Scan for the cell matching the given text and deliver its (x, y) coordinate at center. 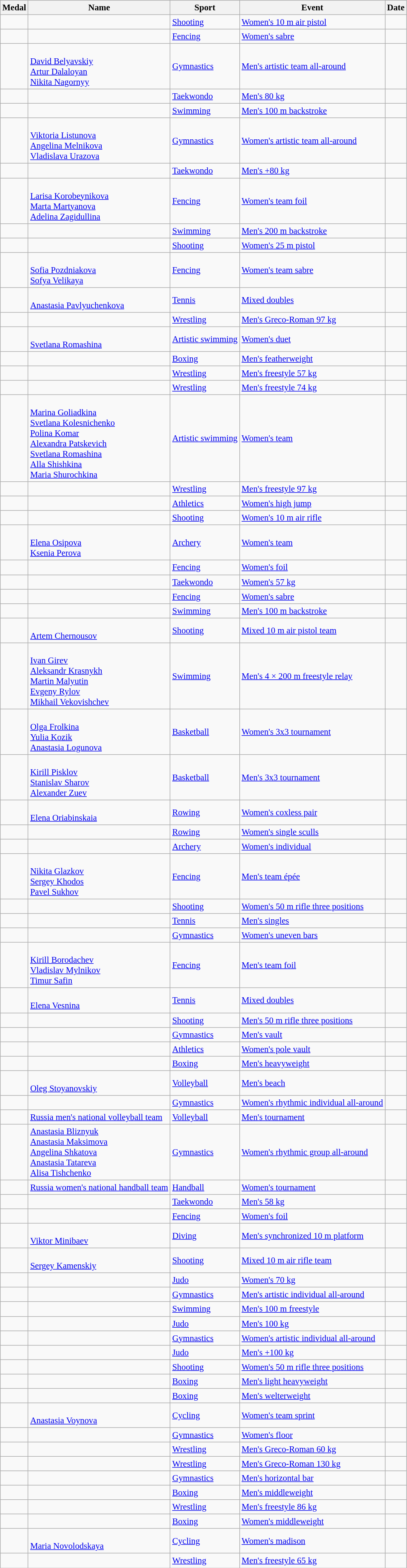
Men's 100 m freestyle (312, 1309)
Maria Novolodskaya (99, 1541)
Nikita GlazkovSergey KhodosPavel Sukhov (99, 877)
Men's artistic team all-around (312, 67)
Viktor Minibaev (99, 1236)
Women's 10 m air pistol (312, 22)
Men's +100 kg (312, 1352)
Women's 10 m air rifle (312, 518)
Women's duet (312, 339)
Artem Chernousov (99, 630)
Women's team sabre (312, 270)
Kirill PisklovStanislav SharovAlexander Zuev (99, 778)
Elena Oriabinskaia (99, 812)
Elena Vesnina (99, 1000)
Women's team foil (312, 201)
Women's rhythmic group all-around (312, 1152)
Women's middleweight (312, 1522)
Handball (205, 1187)
Men's freestyle 74 kg (312, 388)
Women's rhythmic individual all-around (312, 1103)
Men's freestyle 57 kg (312, 373)
Men's 50 m rifle three positions (312, 1020)
Kirill BorodachevVladislav MylnikovTimur Safin (99, 966)
Men's 4 × 200 m freestyle relay (312, 676)
Men's light heavyweight (312, 1381)
Viktoria ListunovaAngelina MelnikovaVladislava Urazova (99, 141)
Elena OsipovaKsenia Perova (99, 543)
Anastasia Voynova (99, 1416)
Men's 3x3 tournament (312, 778)
Men's 80 kg (312, 96)
Mixed 10 m air rifle team (312, 1261)
Men's 58 kg (312, 1202)
Olga FrolkinaYulia KozikAnastasia Logunova (99, 732)
Men's team foil (312, 966)
Men's beach (312, 1083)
Medal (15, 8)
Women's team sprint (312, 1416)
Sergey Kamenskiy (99, 1261)
Anastasia BliznyukAnastasia MaksimovaAngelina ShkatovaAnastasia TatarevaAlisa Tishchenko (99, 1152)
Name (99, 8)
Men's singles (312, 921)
Larisa KorobeynikovaMarta MartyanovaAdelina Zagidullina (99, 201)
Men's heavyweight (312, 1063)
Men's horizontal bar (312, 1478)
Men's tournament (312, 1117)
Men's featherweight (312, 359)
Marina GoliadkinaSvetlana KolesnichenkoPolina KomarAlexandra PatskevichSvetlana RomashinaAlla ShishkinaMaria Shurochkina (99, 438)
Women's uneven bars (312, 935)
Men's +80 kg (312, 171)
Men's artistic individual all-around (312, 1295)
Women's individual (312, 847)
Women's artistic team all-around (312, 141)
Women's high jump (312, 504)
Women's pole vault (312, 1049)
Men's 200 m backstroke (312, 231)
Women's floor (312, 1435)
Men's synchronized 10 m platform (312, 1236)
Women's 57 kg (312, 582)
Women's tournament (312, 1187)
Women's coxless pair (312, 812)
Men's freestyle 97 kg (312, 489)
Oleg Stoyanovskiy (99, 1083)
Men's welterweight (312, 1396)
Date (396, 8)
Women's 25 m pistol (312, 245)
Sofia PozdniakovaSofya Velikaya (99, 270)
Diving (205, 1236)
Men's team épée (312, 877)
Ivan GirevAleksandr KrasnykhMartin MalyutinEvgeny RylovMikhail Vekovishchev (99, 676)
Men's 100 kg (312, 1323)
Women's artistic individual all-around (312, 1338)
Women's single sculls (312, 832)
Women's madison (312, 1541)
David BelyavskiyArtur DalaloyanNikita Nagornyy (99, 67)
Sport (205, 8)
Russia women's national handball team (99, 1187)
Men's vault (312, 1034)
Men's freestyle 86 kg (312, 1507)
Men's middleweight (312, 1493)
Women's 70 kg (312, 1280)
Men's Greco-Roman 97 kg (312, 320)
Event (312, 8)
Russia men's national volleyball team (99, 1117)
Men's Greco-Roman 130 kg (312, 1464)
Men's Greco-Roman 60 kg (312, 1449)
Anastasia Pavlyuchenkova (99, 300)
Mixed 10 m air pistol team (312, 630)
Svetlana Romashina (99, 339)
Women's 3x3 tournament (312, 732)
Men's freestyle 65 kg (312, 1561)
